Pinpoint the cell where the given text exists, returning its [X, Y] midpoint coordinate. 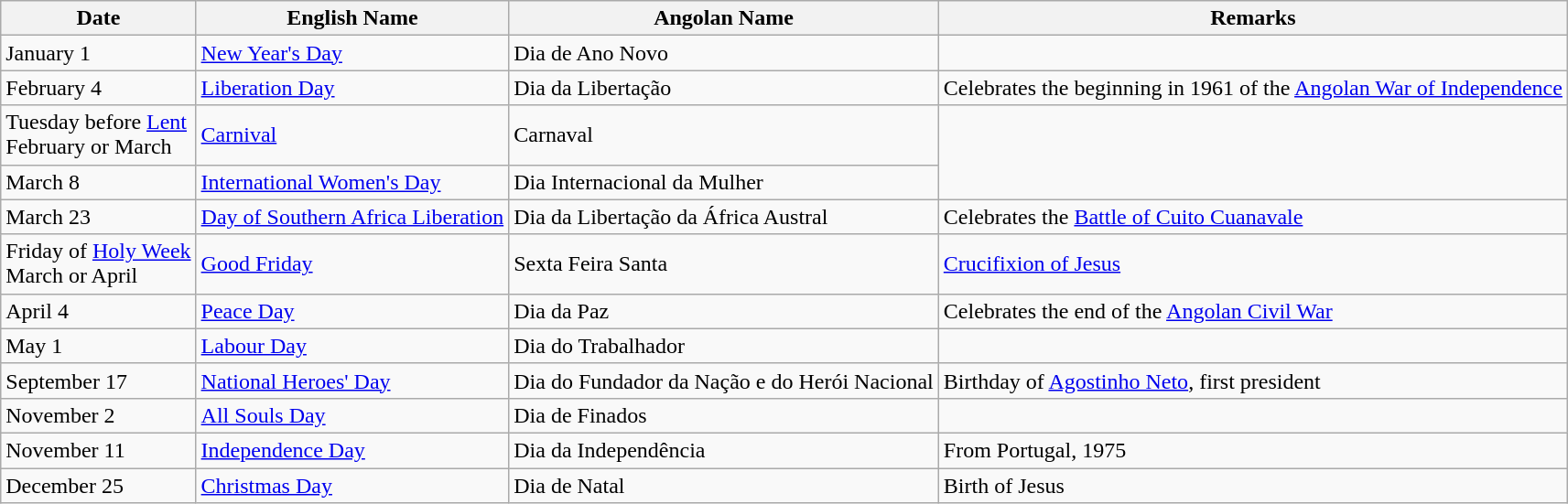
Sexta Feira Santa [724, 263]
May 1 [99, 346]
Celebrates the Battle of Cuito Cuanavale [1252, 217]
January 1 [99, 53]
Tuesday before LentFebruary or March [99, 135]
Crucifixion of Jesus [1252, 263]
Liberation Day [352, 88]
Dia do Fundador da Nação e do Herói Nacional [724, 381]
Dia da Paz [724, 311]
Celebrates the beginning in 1961 of the Angolan War of Independence [1252, 88]
Dia de Finados [724, 415]
November 2 [99, 415]
Remarks [1252, 18]
Christmas Day [352, 486]
Angolan Name [724, 18]
Carnaval [724, 135]
Good Friday [352, 263]
Independence Day [352, 450]
Dia de Natal [724, 486]
September 17 [99, 381]
Dia da Libertação da África Austral [724, 217]
December 25 [99, 486]
Dia da Libertação [724, 88]
Birth of Jesus [1252, 486]
English Name [352, 18]
Peace Day [352, 311]
Date [99, 18]
Birthday of Agostinho Neto, first president [1252, 381]
National Heroes' Day [352, 381]
All Souls Day [352, 415]
March 23 [99, 217]
November 11 [99, 450]
New Year's Day [352, 53]
Dia do Trabalhador [724, 346]
From Portugal, 1975 [1252, 450]
Day of Southern Africa Liberation [352, 217]
Carnival [352, 135]
Dia da Independência [724, 450]
Friday of Holy WeekMarch or April [99, 263]
March 8 [99, 182]
April 4 [99, 311]
Dia Internacional da Mulher [724, 182]
February 4 [99, 88]
International Women's Day [352, 182]
Dia de Ano Novo [724, 53]
Labour Day [352, 346]
Celebrates the end of the Angolan Civil War [1252, 311]
